From the cell containing the given text, extract its center point as [X, Y] coordinate. 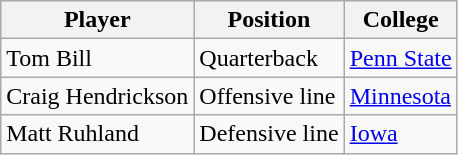
Position [269, 20]
Minnesota [400, 96]
College [400, 20]
Penn State [400, 58]
Matt Ruhland [98, 134]
Craig Hendrickson [98, 96]
Tom Bill [98, 58]
Quarterback [269, 58]
Player [98, 20]
Offensive line [269, 96]
Iowa [400, 134]
Defensive line [269, 134]
